Return the (x, y) coordinate for the center point of the cell that contains the specified text.  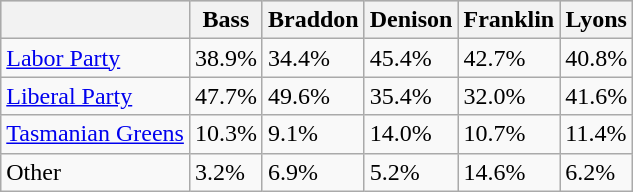
41.6% (596, 96)
6.9% (313, 172)
14.6% (509, 172)
Braddon (313, 20)
Tasmanian Greens (96, 134)
Denison (411, 20)
14.0% (411, 134)
32.0% (509, 96)
49.6% (313, 96)
Franklin (509, 20)
Bass (226, 20)
Lyons (596, 20)
6.2% (596, 172)
40.8% (596, 58)
47.7% (226, 96)
34.4% (313, 58)
10.3% (226, 134)
10.7% (509, 134)
Other (96, 172)
9.1% (313, 134)
11.4% (596, 134)
Liberal Party (96, 96)
5.2% (411, 172)
35.4% (411, 96)
42.7% (509, 58)
3.2% (226, 172)
38.9% (226, 58)
Labor Party (96, 58)
45.4% (411, 58)
